Capture the cell that displays the provided text and extract its (X, Y) central coordinate. 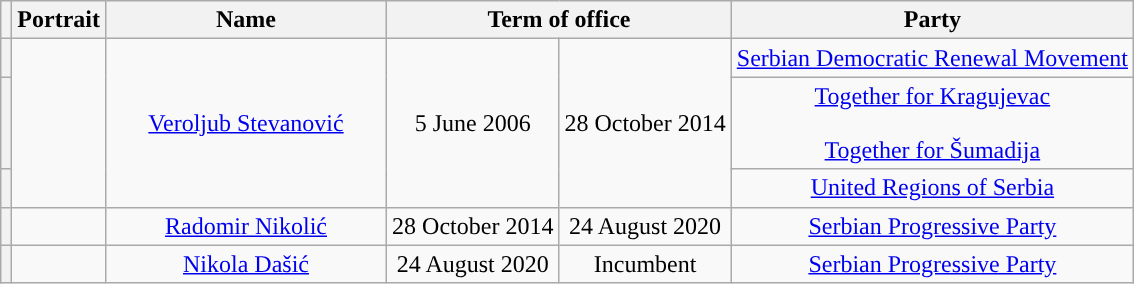
Nikola Dašić (246, 264)
Together for KragujevacTogether for Šumadija (932, 123)
Veroljub Stevanović (246, 123)
Term of office (560, 20)
5 June 2006 (473, 123)
Name (246, 20)
Incumbent (645, 264)
Radomir Nikolić (246, 226)
Party (932, 20)
United Regions of Serbia (932, 188)
Portrait (59, 20)
Serbian Democratic Renewal Movement (932, 58)
